Pinpoint the cell where the given text exists, returning its [X, Y] midpoint coordinate. 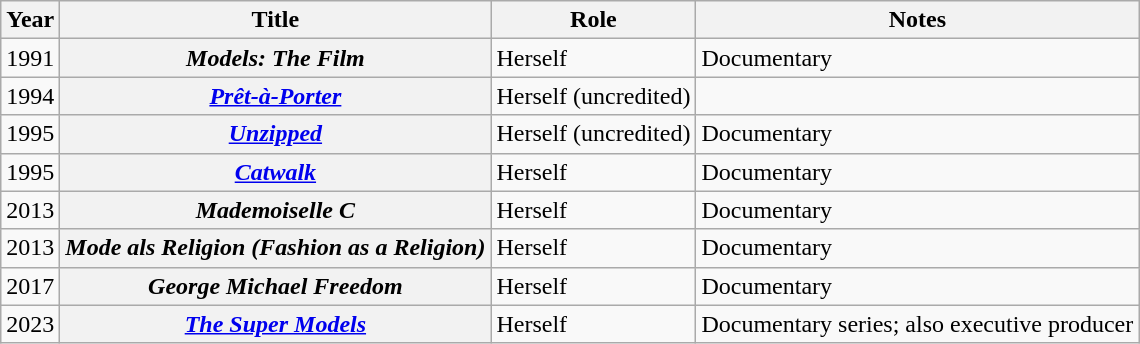
Notes [918, 20]
Unzipped [276, 134]
George Michael Freedom [276, 286]
The Super Models [276, 324]
1991 [30, 58]
Year [30, 20]
1994 [30, 96]
2023 [30, 324]
Documentary series; also executive producer [918, 324]
Models: The Film [276, 58]
Role [594, 20]
2017 [30, 286]
Title [276, 20]
Mode als Religion (Fashion as a Religion) [276, 248]
Catwalk [276, 172]
Mademoiselle C [276, 210]
Prêt-à-Porter [276, 96]
